Determine the (X, Y) coordinate at the center of the cell enclosing the given text.  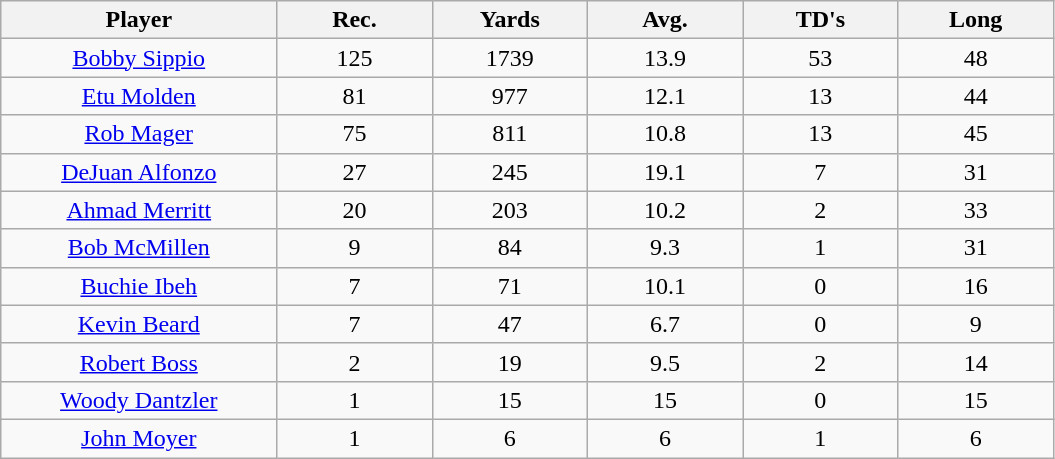
Player (139, 20)
Etu Molden (139, 96)
Ahmad Merritt (139, 210)
33 (976, 210)
811 (510, 134)
44 (976, 96)
Avg. (664, 20)
Rob Mager (139, 134)
DeJuan Alfonzo (139, 172)
TD's (820, 20)
84 (510, 248)
977 (510, 96)
12.1 (664, 96)
Bob McMillen (139, 248)
Rec. (354, 20)
9.5 (664, 362)
71 (510, 286)
1739 (510, 58)
10.1 (664, 286)
203 (510, 210)
13.9 (664, 58)
245 (510, 172)
Woody Dantzler (139, 400)
19 (510, 362)
53 (820, 58)
10.2 (664, 210)
27 (354, 172)
48 (976, 58)
Long (976, 20)
Kevin Beard (139, 324)
Bobby Sippio (139, 58)
47 (510, 324)
9.3 (664, 248)
45 (976, 134)
125 (354, 58)
10.8 (664, 134)
Robert Boss (139, 362)
Yards (510, 20)
20 (354, 210)
81 (354, 96)
75 (354, 134)
16 (976, 286)
14 (976, 362)
19.1 (664, 172)
6.7 (664, 324)
John Moyer (139, 438)
Buchie Ibeh (139, 286)
